Return the [x, y] coordinate for the center point of the cell that contains the specified text.  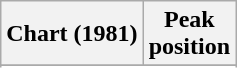
Chart (1981) [72, 34]
Peakposition [189, 34]
